Capture the cell that displays the provided text and extract its [x, y] central coordinate. 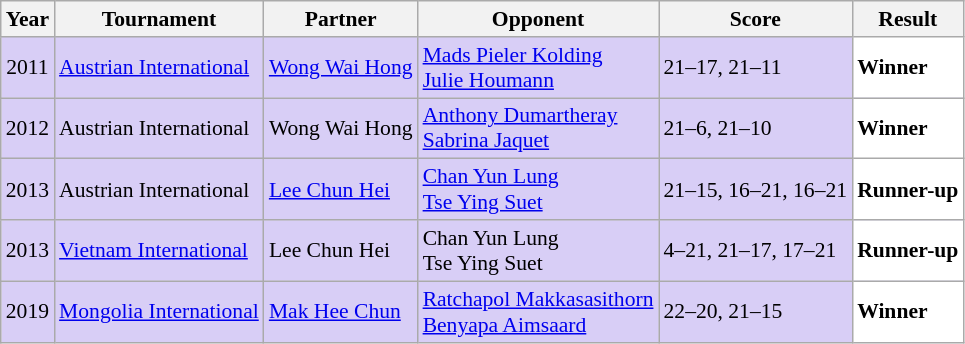
Vietnam International [159, 250]
Result [908, 19]
Opponent [538, 19]
Partner [341, 19]
Year [28, 19]
2019 [28, 312]
21–6, 21–10 [755, 128]
Mongolia International [159, 312]
Mads Pieler Kolding Julie Houmann [538, 68]
21–17, 21–11 [755, 68]
Ratchapol Makkasasithorn Benyapa Aimsaard [538, 312]
Mak Hee Chun [341, 312]
4–21, 21–17, 17–21 [755, 250]
Tournament [159, 19]
22–20, 21–15 [755, 312]
Score [755, 19]
2012 [28, 128]
2011 [28, 68]
Anthony Dumartheray Sabrina Jaquet [538, 128]
21–15, 16–21, 16–21 [755, 190]
